Output the [X, Y] coordinate of the center of the cell containing the given text.  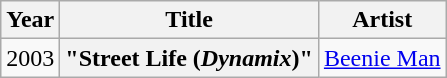
Artist [382, 20]
Title [190, 20]
Beenie Man [382, 58]
2003 [30, 58]
"Street Life (Dynamix)" [190, 58]
Year [30, 20]
